Capture the cell that displays the provided text and extract its (x, y) central coordinate. 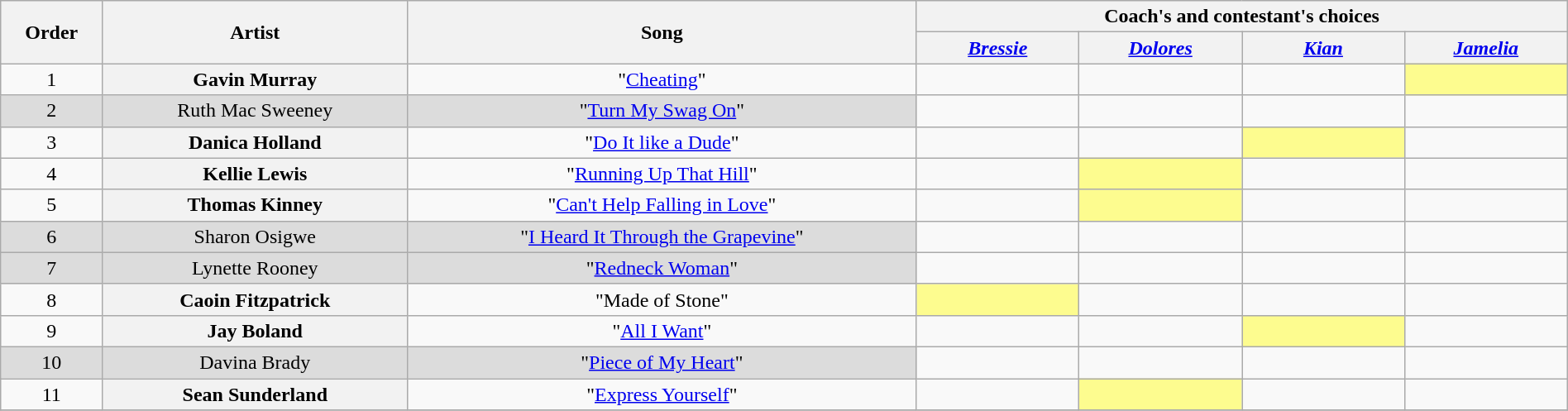
"I Heard It Through the Grapevine" (662, 237)
Dolores (1161, 48)
Gavin Murray (255, 79)
"Express Yourself" (662, 394)
"All I Want" (662, 331)
Bressie (997, 48)
11 (51, 394)
Order (51, 32)
"Can't Help Falling in Love" (662, 205)
8 (51, 299)
10 (51, 362)
Lynette Rooney (255, 268)
Caoin Fitzpatrick (255, 299)
Artist (255, 32)
Sean Sunderland (255, 394)
"Cheating" (662, 79)
Ruth Mac Sweeney (255, 111)
9 (51, 331)
7 (51, 268)
3 (51, 142)
6 (51, 237)
4 (51, 174)
Davina Brady (255, 362)
2 (51, 111)
1 (51, 79)
Song (662, 32)
Danica Holland (255, 142)
Jay Boland (255, 331)
5 (51, 205)
"Piece of My Heart" (662, 362)
"Made of Stone" (662, 299)
"Redneck Woman" (662, 268)
Kellie Lewis (255, 174)
Thomas Kinney (255, 205)
"Do It like a Dude" (662, 142)
Coach's and contestant's choices (1242, 17)
"Turn My Swag On" (662, 111)
Sharon Osigwe (255, 237)
Kian (1323, 48)
"Running Up That Hill" (662, 174)
Jamelia (1485, 48)
